Return the [x, y] coordinate for the center point of the cell that contains the specified text.  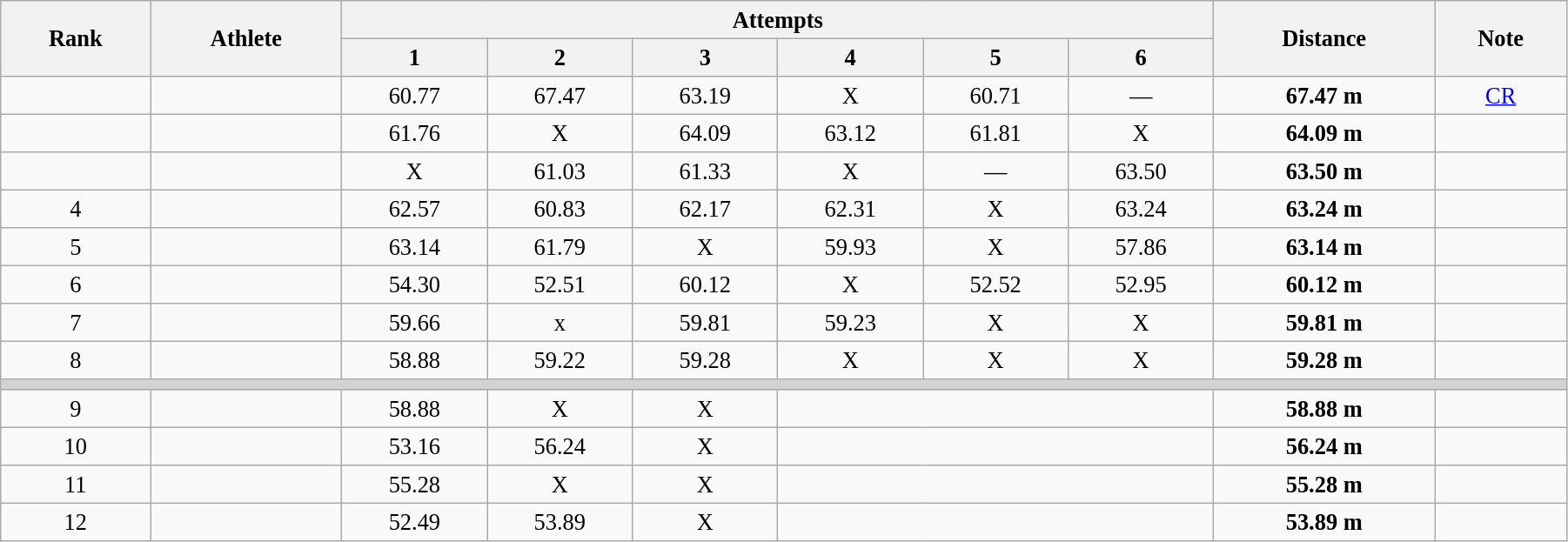
60.12 m [1324, 284]
62.57 [414, 209]
59.81 [705, 323]
Distance [1324, 38]
62.17 [705, 209]
61.33 [705, 171]
3 [705, 57]
1 [414, 57]
2 [560, 57]
52.95 [1142, 284]
Rank [76, 38]
8 [76, 360]
61.79 [560, 247]
Note [1501, 38]
60.12 [705, 284]
53.89 m [1324, 522]
10 [76, 446]
CR [1501, 95]
59.28 [705, 360]
9 [76, 409]
64.09 [705, 133]
7 [76, 323]
53.16 [414, 446]
61.76 [414, 133]
56.24 m [1324, 446]
63.24 m [1324, 209]
59.23 [851, 323]
60.83 [560, 209]
60.77 [414, 95]
52.51 [560, 284]
63.19 [705, 95]
63.50 [1142, 171]
63.24 [1142, 209]
63.14 m [1324, 247]
63.14 [414, 247]
59.81 m [1324, 323]
58.88 m [1324, 409]
56.24 [560, 446]
60.71 [995, 95]
52.49 [414, 522]
63.50 m [1324, 171]
61.81 [995, 133]
Attempts [778, 19]
64.09 m [1324, 133]
Athlete [246, 38]
54.30 [414, 284]
67.47 m [1324, 95]
59.93 [851, 247]
59.66 [414, 323]
53.89 [560, 522]
67.47 [560, 95]
61.03 [560, 171]
57.86 [1142, 247]
x [560, 323]
55.28 m [1324, 485]
11 [76, 485]
62.31 [851, 209]
59.28 m [1324, 360]
63.12 [851, 133]
12 [76, 522]
59.22 [560, 360]
52.52 [995, 284]
55.28 [414, 485]
